Locate the cell with the specified text and output its (X, Y) center coordinate. 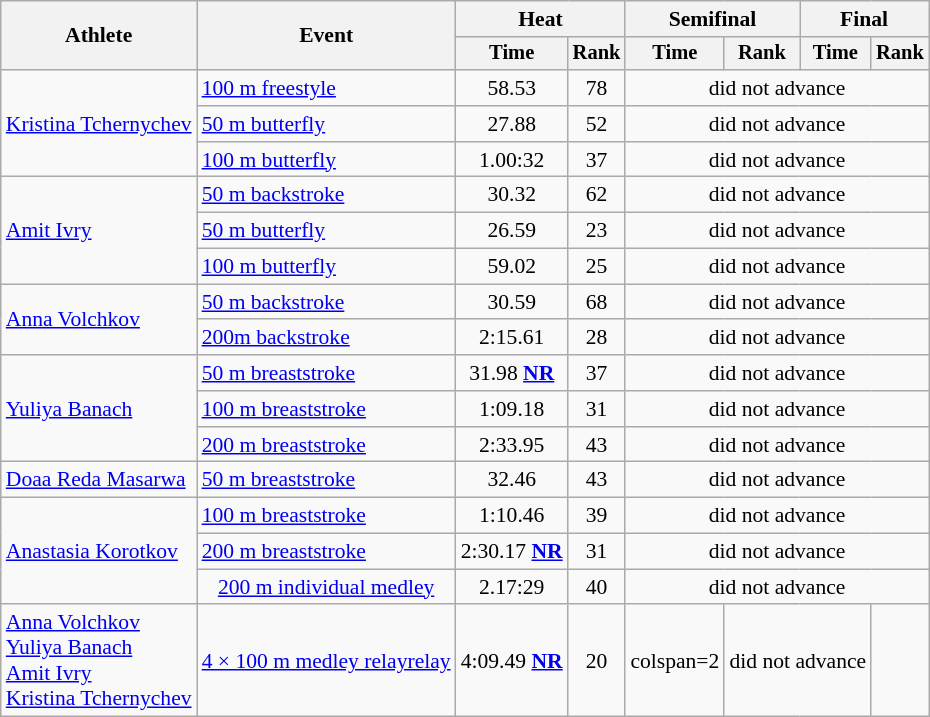
32.46 (512, 480)
28 (597, 338)
Anna Volchkov (99, 320)
Yuliya Banach (99, 408)
26.59 (512, 231)
52 (597, 124)
Athlete (99, 36)
39 (597, 516)
2:30.17 NR (512, 552)
Heat (541, 19)
100 m freestyle (326, 88)
4:09.49 NR (512, 661)
25 (597, 267)
Anastasia Korotkov (99, 552)
Anna VolchkovYuliya BanachAmit IvryKristina Tchernychev (99, 661)
Semifinal (712, 19)
2:15.61 (512, 338)
20 (597, 661)
62 (597, 195)
colspan=2 (674, 661)
2:33.95 (512, 445)
1:09.18 (512, 409)
1:10.46 (512, 516)
200m backstroke (326, 338)
40 (597, 587)
58.53 (512, 88)
68 (597, 302)
31.98 NR (512, 373)
Amit Ivry (99, 230)
2.17:29 (512, 587)
30.32 (512, 195)
23 (597, 231)
200 m individual medley (326, 587)
Doaa Reda Masarwa (99, 480)
27.88 (512, 124)
59.02 (512, 267)
Kristina Tchernychev (99, 124)
78 (597, 88)
1.00:32 (512, 160)
Event (326, 36)
4 × 100 m medley relayrelay (326, 661)
30.59 (512, 302)
Final (864, 19)
